For the text-containing cell, return its midpoint in [X, Y] coordinate format. 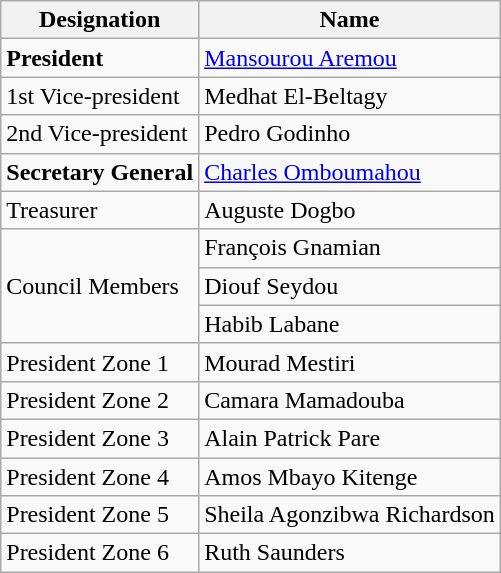
President Zone 5 [100, 515]
Auguste Dogbo [350, 210]
Secretary General [100, 172]
Designation [100, 20]
2nd Vice-president [100, 134]
Ruth Saunders [350, 553]
Council Members [100, 286]
Alain Patrick Pare [350, 438]
President Zone 6 [100, 553]
Medhat El-Beltagy [350, 96]
Habib Labane [350, 324]
François Gnamian [350, 248]
Diouf Seydou [350, 286]
Mansourou Aremou [350, 58]
Camara Mamadouba [350, 400]
President Zone 4 [100, 477]
Charles Omboumahou [350, 172]
Amos Mbayo Kitenge [350, 477]
Sheila Agonzibwa Richardson [350, 515]
1st Vice-president [100, 96]
President Zone 2 [100, 400]
Pedro Godinho [350, 134]
Mourad Mestiri [350, 362]
President Zone 1 [100, 362]
Name [350, 20]
President Zone 3 [100, 438]
Treasurer [100, 210]
President [100, 58]
